Return [x, y] of the center of cell containing provided text 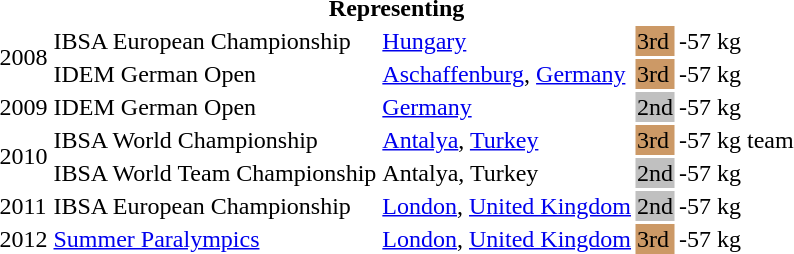
Summer Paralympics [215, 239]
Aschaffenburg, Germany [507, 74]
IBSA World Championship [215, 140]
Germany [507, 107]
Hungary [507, 41]
IBSA World Team Championship [215, 173]
